From the cell containing the given text, extract its center point as (X, Y) coordinate. 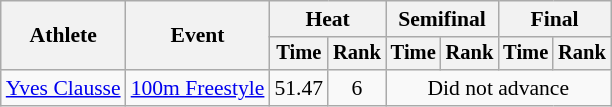
100m Freestyle (198, 88)
Yves Clausse (64, 88)
6 (357, 88)
51.47 (298, 88)
Heat (327, 19)
Final (554, 19)
Semifinal (442, 19)
Did not advance (498, 88)
Event (198, 36)
Athlete (64, 36)
